Return the (X, Y) coordinate for the center point of the cell that contains the specified text.  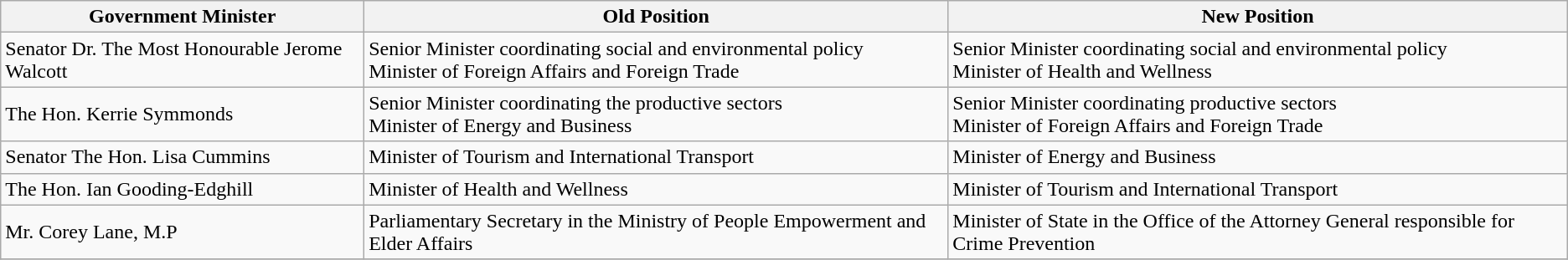
Mr. Corey Lane, M.P (183, 232)
Senator Dr. The Most Honourable Jerome Walcott (183, 60)
Old Position (657, 17)
The Hon. Ian Gooding-Edghill (183, 189)
Senior Minister coordinating the productive sectorsMinister of Energy and Business (657, 114)
The Hon. Kerrie Symmonds (183, 114)
Parliamentary Secretary in the Ministry of People Empowerment and Elder Affairs (657, 232)
Government Minister (183, 17)
Senior Minister coordinating social and environmental policyMinister of Health and Wellness (1258, 60)
Senior Minister coordinating productive sectorsMinister of Foreign Affairs and Foreign Trade (1258, 114)
Senator The Hon. Lisa Cummins (183, 157)
Senior Minister coordinating social and environmental policyMinister of Foreign Affairs and Foreign Trade (657, 60)
Minister of Energy and Business (1258, 157)
Minister of State in the Office of the Attorney General responsible for Crime Prevention (1258, 232)
Minister of Health and Wellness (657, 189)
New Position (1258, 17)
